Output the (X, Y) coordinate of the center of the cell containing the given text.  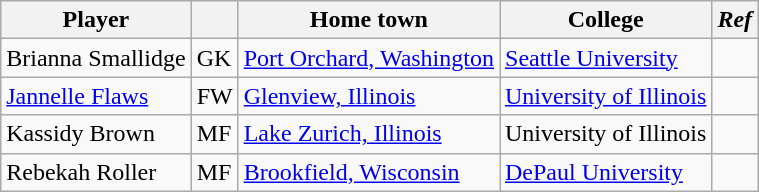
Brianna Smallidge (96, 58)
Rebekah Roller (96, 172)
GK (214, 58)
Port Orchard, Washington (368, 58)
DePaul University (606, 172)
Kassidy Brown (96, 134)
College (606, 20)
Player (96, 20)
FW (214, 96)
Jannelle Flaws (96, 96)
Lake Zurich, Illinois (368, 134)
Seattle University (606, 58)
Home town (368, 20)
Ref (735, 20)
Glenview, Illinois (368, 96)
Brookfield, Wisconsin (368, 172)
